Capture the cell that displays the provided text and extract its (X, Y) central coordinate. 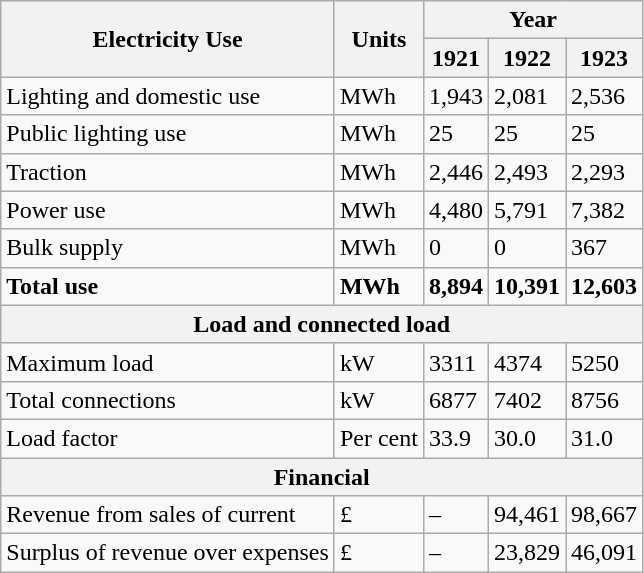
Surplus of revenue over expenses (168, 553)
Power use (168, 210)
Lighting and domestic use (168, 96)
6877 (456, 400)
Total connections (168, 400)
2,536 (604, 96)
31.0 (604, 438)
Traction (168, 172)
Public lighting use (168, 134)
7402 (526, 400)
23,829 (526, 553)
Units (378, 39)
1,943 (456, 96)
4374 (526, 362)
Load and connected load (322, 324)
Load factor (168, 438)
1922 (526, 58)
4,480 (456, 210)
Bulk supply (168, 248)
Electricity Use (168, 39)
8,894 (456, 286)
94,461 (526, 515)
3311 (456, 362)
2,081 (526, 96)
Total use (168, 286)
98,667 (604, 515)
33.9 (456, 438)
7,382 (604, 210)
46,091 (604, 553)
5250 (604, 362)
Financial (322, 477)
2,446 (456, 172)
2,493 (526, 172)
367 (604, 248)
Maximum load (168, 362)
12,603 (604, 286)
10,391 (526, 286)
1921 (456, 58)
Revenue from sales of current (168, 515)
5,791 (526, 210)
1923 (604, 58)
Year (532, 20)
30.0 (526, 438)
2,293 (604, 172)
Per cent (378, 438)
8756 (604, 400)
